Pinpoint the cell where the given text exists, returning its (x, y) midpoint coordinate. 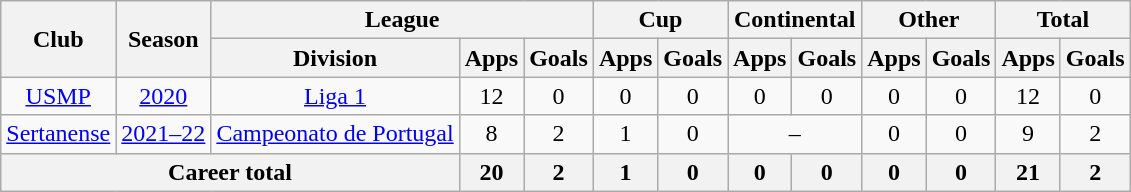
Total (1063, 20)
9 (1028, 134)
Campeonato de Portugal (335, 134)
Liga 1 (335, 96)
Season (164, 39)
8 (491, 134)
League (402, 20)
2020 (164, 96)
21 (1028, 172)
20 (491, 172)
Cup (660, 20)
USMP (58, 96)
2021–22 (164, 134)
Division (335, 58)
Club (58, 39)
Sertanense (58, 134)
– (795, 134)
Continental (795, 20)
Career total (230, 172)
Other (929, 20)
